Output the (x, y) coordinate of the center of the cell containing the given text.  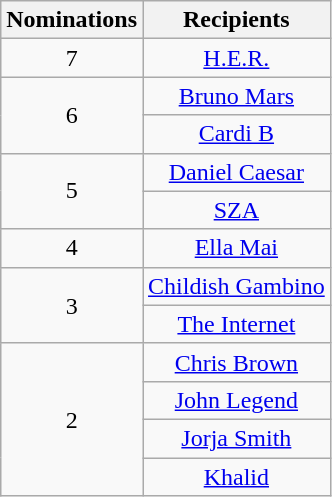
3 (72, 305)
Chris Brown (236, 362)
Cardi B (236, 134)
Khalid (236, 477)
John Legend (236, 400)
4 (72, 248)
6 (72, 115)
Bruno Mars (236, 96)
Ella Mai (236, 248)
SZA (236, 210)
Jorja Smith (236, 438)
Recipients (236, 20)
Daniel Caesar (236, 172)
7 (72, 58)
2 (72, 419)
5 (72, 191)
H.E.R. (236, 58)
Childish Gambino (236, 286)
Nominations (72, 20)
The Internet (236, 324)
